Provide the [X, Y] coordinate of the cell's center where the given text is located.  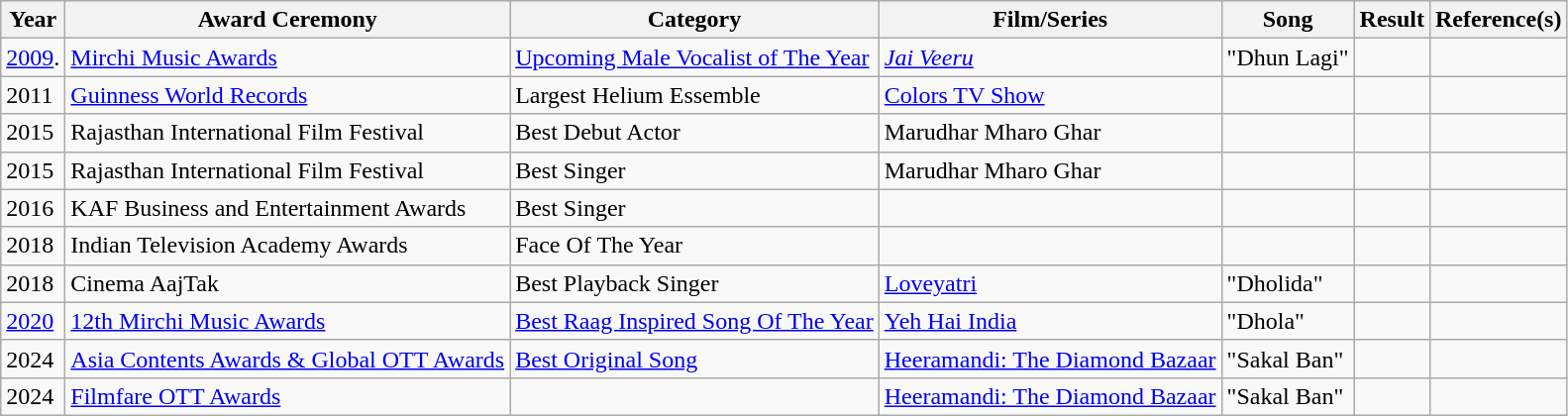
2011 [34, 95]
Best Raag Inspired Song Of The Year [695, 321]
KAF Business and Entertainment Awards [287, 208]
Asia Contents Awards & Global OTT Awards [287, 359]
Guinness World Records [287, 95]
Reference(s) [1498, 20]
Filmfare OTT Awards [287, 396]
Award Ceremony [287, 20]
"Dhola" [1288, 321]
2009. [34, 57]
Result [1392, 20]
Colors TV Show [1050, 95]
Best Original Song [695, 359]
Indian Television Academy Awards [287, 246]
Yeh Hai India [1050, 321]
Face Of The Year [695, 246]
2016 [34, 208]
Song [1288, 20]
Largest Helium Essemble [695, 95]
"Dhun Lagi" [1288, 57]
Mirchi Music Awards [287, 57]
"Dholida" [1288, 283]
Loveyatri [1050, 283]
Upcoming Male Vocalist of The Year [695, 57]
Best Playback Singer [695, 283]
Jai Veeru [1050, 57]
Year [34, 20]
2020 [34, 321]
Category [695, 20]
Film/Series [1050, 20]
12th Mirchi Music Awards [287, 321]
Cinema AajTak [287, 283]
Best Debut Actor [695, 133]
